Scan for the cell matching the given text and deliver its [x, y] coordinate at center. 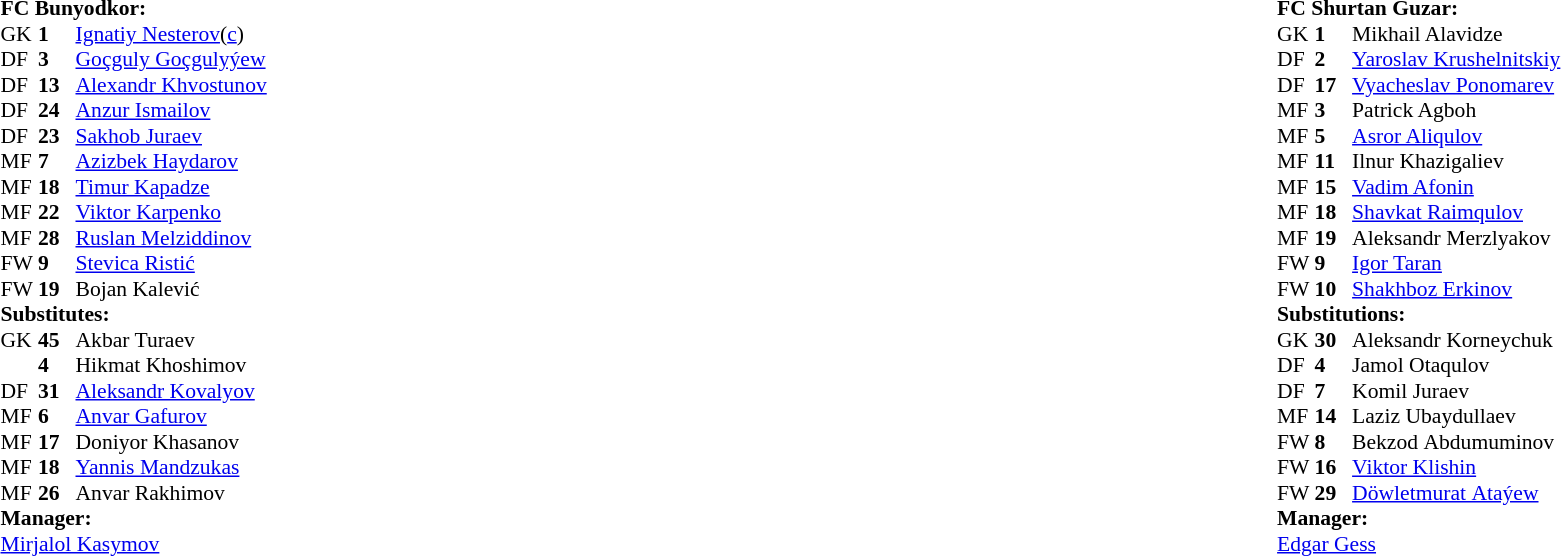
23 [57, 136]
Patrick Agboh [1456, 111]
Mikhail Alavidze [1456, 34]
Stevica Ristić [172, 263]
45 [57, 340]
Laziz Ubaydullaev [1456, 417]
Anvar Rakhimov [172, 493]
6 [57, 417]
Anzur Ismailov [172, 111]
30 [1334, 340]
Yannis Mandzukas [172, 467]
14 [1334, 417]
29 [1334, 493]
22 [57, 213]
24 [57, 111]
Asror Aliqulov [1456, 136]
Aleksandr Kovalyov [172, 391]
Bеkzоd Аbdumuminоv [1456, 442]
28 [57, 238]
Ignatiy Nesterov(c) [172, 34]
Jаmоl Оtаqulоv [1456, 365]
10 [1334, 289]
Shavkat Raimqulov [1456, 213]
Bojan Kalević [172, 289]
Shakhboz Erkinov [1456, 289]
Viktor Klishin [1456, 467]
Anvar Gafurov [172, 417]
Hikmat Khoshimov [172, 365]
Viktor Karpenko [172, 213]
13 [57, 85]
Ruslan Melziddinov [172, 238]
Vadim Afonin [1456, 187]
Alexandr Khvostunov [172, 85]
Substitutions: [1418, 315]
Igor Taran [1456, 263]
8 [1334, 442]
Döwlеtmurаt Аtaýew [1456, 493]
Aleksandr Merzlyakov [1456, 238]
2 [1334, 59]
Goçguly Goçgulyýew [172, 59]
31 [57, 391]
Vyacheslav Ponomarev [1456, 85]
Sakhob Juraev [172, 136]
16 [1334, 467]
Azizbek Haydarov [172, 161]
Timur Kapadze [172, 187]
Akbar Turaev [172, 340]
Yaroslav Krushelnitskiy [1456, 59]
11 [1334, 161]
Substitutes: [133, 315]
Aleksandr Korneychuk [1456, 340]
Kоmil Jurаеv [1456, 391]
Doniyor Khasanov [172, 442]
15 [1334, 187]
5 [1334, 136]
26 [57, 493]
Ilnur Khazigaliev [1456, 161]
